Provide the [X, Y] coordinate of the cell's center where the given text is located.  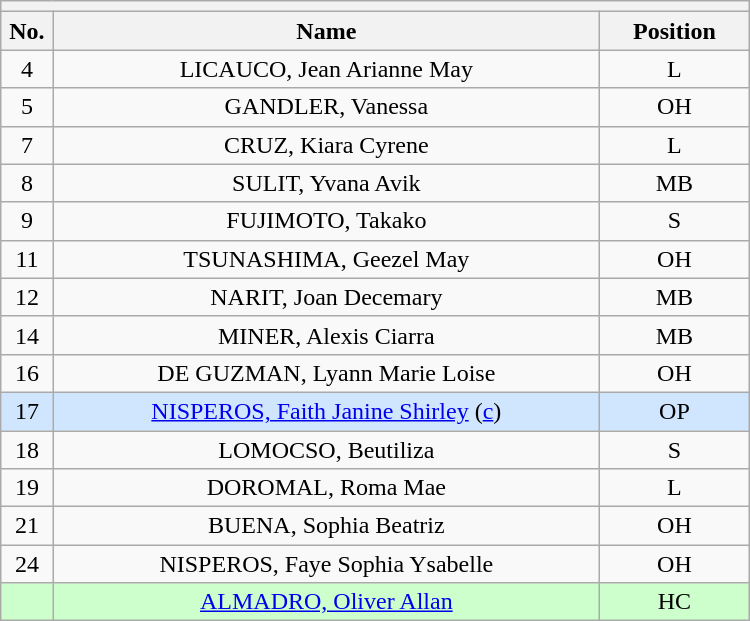
MINER, Alexis Ciarra [326, 335]
ALMADRO, Oliver Allan [326, 602]
21 [27, 526]
HC [675, 602]
OP [675, 411]
11 [27, 259]
19 [27, 488]
Position [675, 31]
FUJIMOTO, Takako [326, 221]
No. [27, 31]
DE GUZMAN, Lyann Marie Loise [326, 373]
7 [27, 145]
NISPEROS, Faith Janine Shirley (c) [326, 411]
17 [27, 411]
18 [27, 449]
Name [326, 31]
14 [27, 335]
NISPEROS, Faye Sophia Ysabelle [326, 564]
24 [27, 564]
GANDLER, Vanessa [326, 107]
8 [27, 183]
16 [27, 373]
9 [27, 221]
4 [27, 69]
5 [27, 107]
BUENA, Sophia Beatriz [326, 526]
SULIT, Yvana Avik [326, 183]
NARIT, Joan Decemary [326, 297]
LICAUCO, Jean Arianne May [326, 69]
TSUNASHIMA, Geezel May [326, 259]
CRUZ, Kiara Cyrene [326, 145]
12 [27, 297]
DOROMAL, Roma Mae [326, 488]
LOMOCSO, Beutiliza [326, 449]
